Scan for the cell matching the given text and deliver its [x, y] coordinate at center. 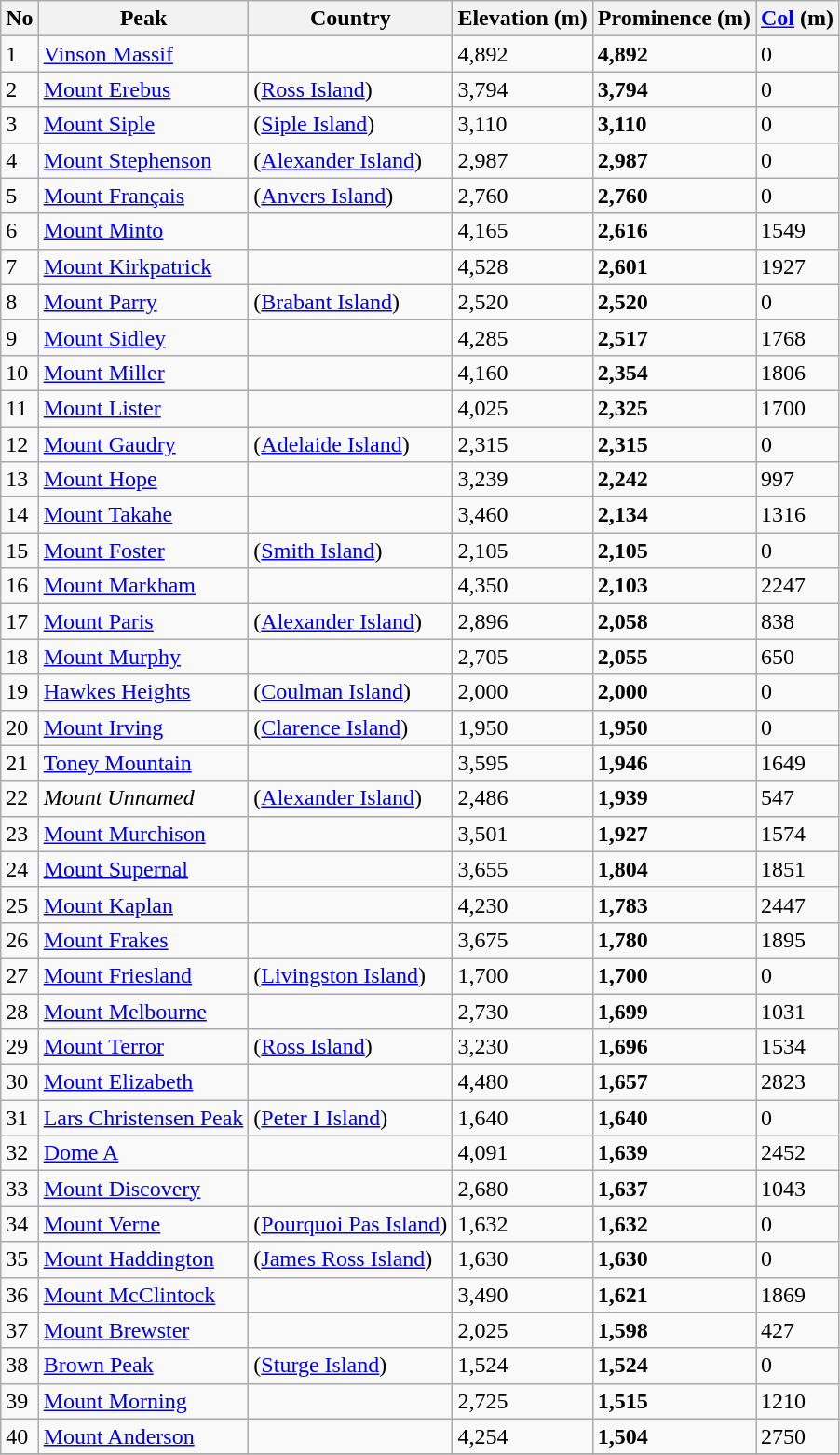
18 [20, 657]
1,621 [674, 1295]
1043 [797, 1189]
38 [20, 1366]
10 [20, 373]
Vinson Massif [143, 54]
15 [20, 551]
3,460 [522, 515]
27 [20, 975]
Mount Haddington [143, 1259]
4,350 [522, 586]
7 [20, 266]
1,598 [674, 1330]
Mount Takahe [143, 515]
28 [20, 1011]
1,504 [674, 1436]
21 [20, 763]
22 [20, 798]
Brown Peak [143, 1366]
650 [797, 657]
Mount Supernal [143, 869]
2,730 [522, 1011]
1851 [797, 869]
Mount Melbourne [143, 1011]
1,783 [674, 904]
547 [797, 798]
35 [20, 1259]
Mount Parry [143, 302]
3,501 [522, 834]
2247 [797, 586]
2447 [797, 904]
40 [20, 1436]
1869 [797, 1295]
1210 [797, 1401]
2,055 [674, 657]
(Brabant Island) [350, 302]
1,699 [674, 1011]
23 [20, 834]
No [20, 19]
1,939 [674, 798]
4,230 [522, 904]
Dome A [143, 1153]
Mount Foster [143, 551]
2,242 [674, 480]
Mount Minto [143, 231]
1806 [797, 373]
8 [20, 302]
(Siple Island) [350, 125]
Mount Markham [143, 586]
2,486 [522, 798]
1768 [797, 337]
1649 [797, 763]
Mount Kirkpatrick [143, 266]
2,325 [674, 408]
2,705 [522, 657]
31 [20, 1118]
Col (m) [797, 19]
3,490 [522, 1295]
1,804 [674, 869]
Mount Français [143, 196]
Mount Unnamed [143, 798]
1895 [797, 940]
2452 [797, 1153]
37 [20, 1330]
Mount Verne [143, 1224]
1,637 [674, 1189]
2,601 [674, 266]
Mount Irving [143, 727]
(Sturge Island) [350, 1366]
Mount Murchison [143, 834]
838 [797, 621]
Mount McClintock [143, 1295]
1700 [797, 408]
25 [20, 904]
(James Ross Island) [350, 1259]
3,595 [522, 763]
Mount Morning [143, 1401]
4,091 [522, 1153]
14 [20, 515]
5 [20, 196]
19 [20, 692]
Mount Discovery [143, 1189]
1,927 [674, 834]
29 [20, 1047]
4,285 [522, 337]
Mount Frakes [143, 940]
3,675 [522, 940]
Hawkes Heights [143, 692]
Mount Elizabeth [143, 1082]
2,517 [674, 337]
2,058 [674, 621]
1927 [797, 266]
Toney Mountain [143, 763]
1,780 [674, 940]
Mount Hope [143, 480]
Mount Terror [143, 1047]
30 [20, 1082]
1,639 [674, 1153]
3,239 [522, 480]
2,725 [522, 1401]
3,655 [522, 869]
2823 [797, 1082]
(Peter I Island) [350, 1118]
Mount Paris [143, 621]
1,515 [674, 1401]
(Clarence Island) [350, 727]
Country [350, 19]
(Pourquoi Pas Island) [350, 1224]
4,165 [522, 231]
2,025 [522, 1330]
(Smith Island) [350, 551]
1316 [797, 515]
26 [20, 940]
997 [797, 480]
Prominence (m) [674, 19]
Mount Gaudry [143, 444]
Mount Friesland [143, 975]
4,254 [522, 1436]
4,528 [522, 266]
(Anvers Island) [350, 196]
16 [20, 586]
4,160 [522, 373]
2,103 [674, 586]
Peak [143, 19]
13 [20, 480]
2,354 [674, 373]
20 [20, 727]
2,134 [674, 515]
Lars Christensen Peak [143, 1118]
Mount Anderson [143, 1436]
34 [20, 1224]
4 [20, 160]
2,616 [674, 231]
2 [20, 89]
1031 [797, 1011]
3 [20, 125]
Mount Miller [143, 373]
1 [20, 54]
4,025 [522, 408]
2,680 [522, 1189]
1549 [797, 231]
3,230 [522, 1047]
1,657 [674, 1082]
2750 [797, 1436]
2,896 [522, 621]
1574 [797, 834]
1534 [797, 1047]
Mount Lister [143, 408]
1,946 [674, 763]
Mount Murphy [143, 657]
17 [20, 621]
33 [20, 1189]
11 [20, 408]
9 [20, 337]
Mount Kaplan [143, 904]
Mount Stephenson [143, 160]
4,480 [522, 1082]
(Coulman Island) [350, 692]
36 [20, 1295]
24 [20, 869]
6 [20, 231]
427 [797, 1330]
39 [20, 1401]
1,696 [674, 1047]
Mount Brewster [143, 1330]
12 [20, 444]
Elevation (m) [522, 19]
Mount Sidley [143, 337]
(Livingston Island) [350, 975]
(Adelaide Island) [350, 444]
Mount Erebus [143, 89]
32 [20, 1153]
Mount Siple [143, 125]
